Find where the given text appears and provide that cell's center as [x, y] coordinate. 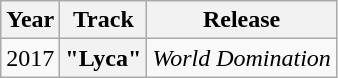
2017 [30, 58]
Track [104, 20]
"Lyca" [104, 58]
World Domination [242, 58]
Release [242, 20]
Year [30, 20]
